Locate the cell with the specified text and output its [x, y] center coordinate. 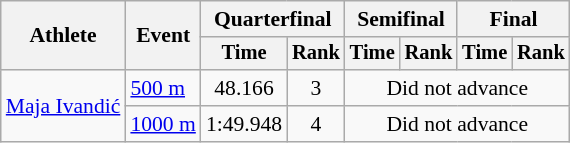
Athlete [64, 36]
Maja Ivandić [64, 106]
1:49.948 [244, 124]
48.166 [244, 88]
1000 m [162, 124]
4 [316, 124]
Quarterfinal [273, 19]
3 [316, 88]
500 m [162, 88]
Event [162, 36]
Semifinal [401, 19]
Final [513, 19]
